Identify which cell holds the provided text, then report its (X, Y) central coordinate. 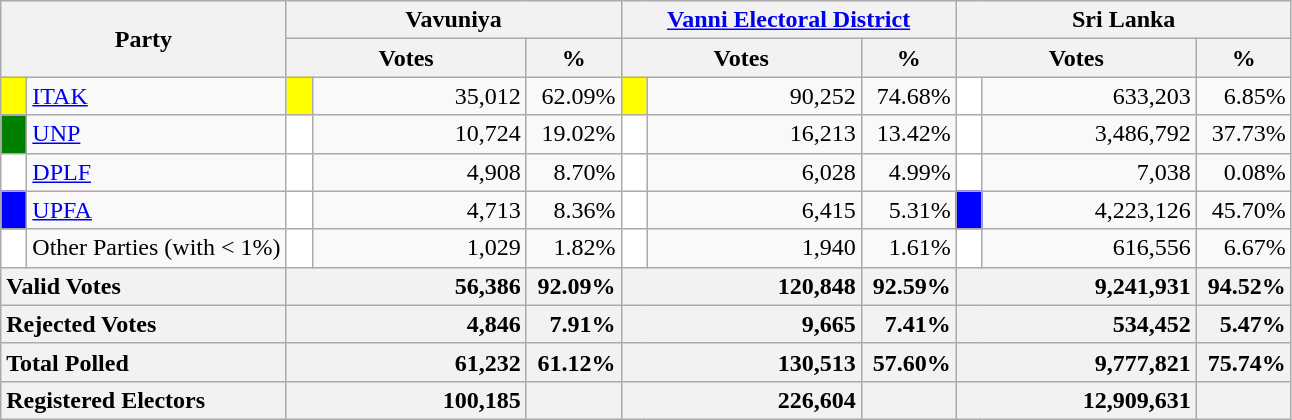
Total Polled (144, 362)
Party (144, 39)
6,028 (754, 172)
130,513 (741, 362)
Sri Lanka (1124, 20)
9,241,931 (1076, 286)
Valid Votes (144, 286)
45.70% (1244, 210)
Registered Electors (144, 400)
4,908 (419, 172)
7.91% (574, 324)
Vavuniya (454, 20)
4,223,126 (1089, 210)
6.85% (1244, 96)
90,252 (754, 96)
35,012 (419, 96)
19.02% (574, 134)
534,452 (1076, 324)
7.41% (908, 324)
DPLF (156, 172)
633,203 (1089, 96)
61,232 (406, 362)
ITAK (156, 96)
1,029 (419, 248)
4,713 (419, 210)
1.61% (908, 248)
94.52% (1244, 286)
16,213 (754, 134)
1.82% (574, 248)
5.31% (908, 210)
9,777,821 (1076, 362)
75.74% (1244, 362)
56,386 (406, 286)
Rejected Votes (144, 324)
37.73% (1244, 134)
10,724 (419, 134)
4.99% (908, 172)
6,415 (754, 210)
8.70% (574, 172)
Other Parties (with < 1%) (156, 248)
Vanni Electoral District (788, 20)
5.47% (1244, 324)
0.08% (1244, 172)
4,846 (406, 324)
616,556 (1089, 248)
7,038 (1089, 172)
UPFA (156, 210)
UNP (156, 134)
1,940 (754, 248)
13.42% (908, 134)
120,848 (741, 286)
8.36% (574, 210)
57.60% (908, 362)
3,486,792 (1089, 134)
92.09% (574, 286)
100,185 (406, 400)
92.59% (908, 286)
12,909,631 (1076, 400)
226,604 (741, 400)
61.12% (574, 362)
62.09% (574, 96)
74.68% (908, 96)
6.67% (1244, 248)
9,665 (741, 324)
